Return (x, y) of the center of cell containing provided text 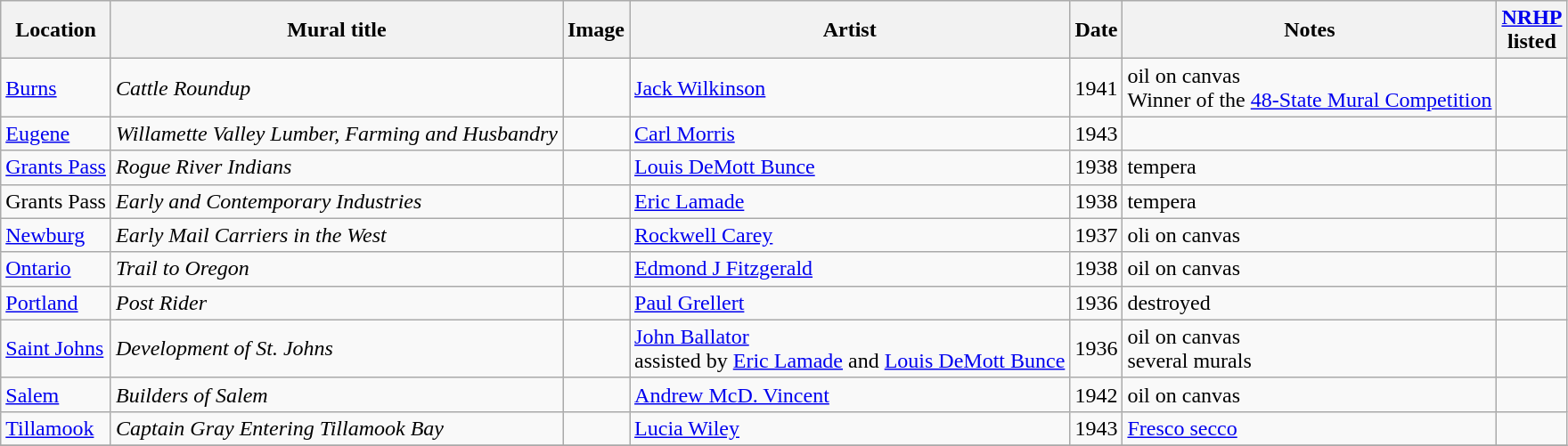
oil on canvas several murals (1310, 349)
Captain Gray Entering Tillamook Bay (337, 428)
1942 (1096, 394)
Mural title (337, 30)
Portland (56, 303)
Tillamook (56, 428)
Cattle Roundup (337, 87)
Rogue River Indians (337, 167)
Location (56, 30)
destroyed (1310, 303)
Salem (56, 394)
Carl Morris (850, 134)
Newburg (56, 235)
Saint Johns (56, 349)
Fresco secco (1310, 428)
Builders of Salem (337, 394)
Artist (850, 30)
Development of St. Johns (337, 349)
Lucia Wiley (850, 428)
oil on canvasWinner of the 48-State Mural Competition (1310, 87)
Ontario (56, 269)
Burns (56, 87)
Eugene (56, 134)
John Ballator assisted by Eric Lamade and Louis DeMott Bunce (850, 349)
Trail to Oregon (337, 269)
Post Rider (337, 303)
Paul Grellert (850, 303)
Jack Wilkinson (850, 87)
Andrew McD. Vincent (850, 394)
Early and Contemporary Industries (337, 201)
Date (1096, 30)
Edmond J Fitzgerald (850, 269)
Louis DeMott Bunce (850, 167)
Image (597, 30)
Notes (1310, 30)
1941 (1096, 87)
Eric Lamade (850, 201)
Rockwell Carey (850, 235)
NRHPlisted (1532, 30)
oli on canvas (1310, 235)
1937 (1096, 235)
Willamette Valley Lumber, Farming and Husbandry (337, 134)
Early Mail Carriers in the West (337, 235)
